From the cell containing the given text, extract its center point as [x, y] coordinate. 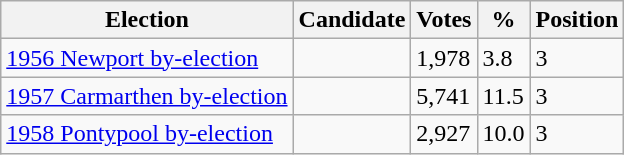
Votes [444, 20]
1956 Newport by-election [147, 58]
Position [577, 20]
1,978 [444, 58]
1957 Carmarthen by-election [147, 96]
Candidate [352, 20]
1958 Pontypool by-election [147, 134]
Election [147, 20]
2,927 [444, 134]
10.0 [504, 134]
3.8 [504, 58]
5,741 [444, 96]
% [504, 20]
11.5 [504, 96]
